Detect which cell encompasses the target text, then output its (x, y) center coordinate. 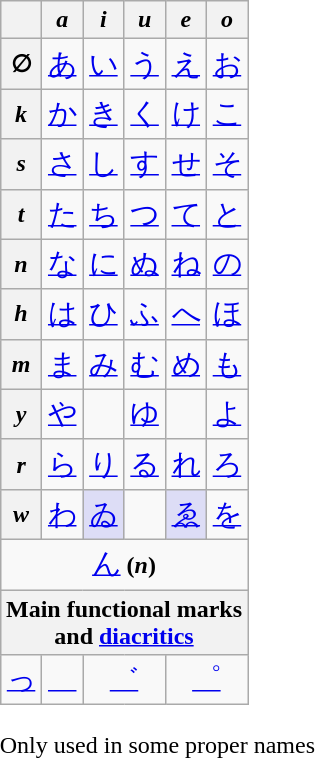
な (62, 264)
お (226, 64)
み (104, 364)
ち (104, 214)
i (104, 20)
そ (226, 164)
あ (62, 64)
y (20, 414)
k (20, 114)
い (104, 64)
を (226, 514)
ろ (226, 464)
ん (n) (124, 564)
u (144, 20)
る (144, 464)
に (104, 264)
ぬ (144, 264)
Main functional marks and diacritics (124, 622)
つ (144, 214)
の (226, 264)
゜ (206, 680)
わ (62, 514)
ま (62, 364)
く (144, 114)
と (226, 214)
ほ (226, 314)
ら (62, 464)
め (186, 364)
は (62, 314)
も (226, 364)
e (186, 20)
こ (226, 114)
o (226, 20)
れ (186, 464)
り (104, 464)
ゆ (144, 414)
や (62, 414)
m (20, 364)
∅ (20, 64)
す (144, 164)
よ (226, 414)
さ (62, 164)
し (104, 164)
ね (186, 264)
a (62, 20)
n (20, 264)
r (20, 464)
w (20, 514)
き (104, 114)
け (186, 114)
む (144, 364)
え (186, 64)
へ (186, 314)
s (20, 164)
h (20, 314)
ひ (104, 314)
て (186, 214)
ふ (144, 314)
゛ (124, 680)
う (144, 64)
せ (186, 164)
っ (20, 680)
ゝ (62, 680)
t (20, 214)
か (62, 114)
ゑ (186, 514)
た (62, 214)
ゐ (104, 514)
